For the text-containing cell, return its midpoint in (x, y) coordinate format. 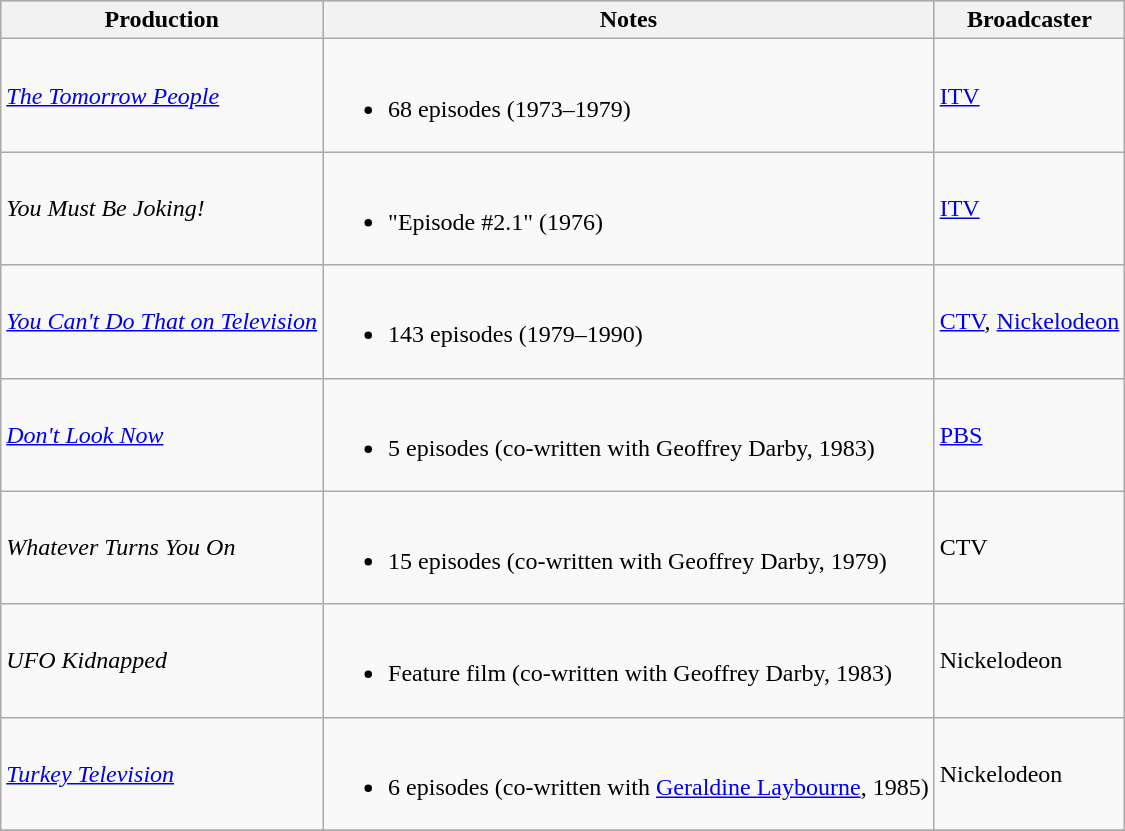
5 episodes (co-written with Geoffrey Darby, 1983) (629, 434)
143 episodes (1979–1990) (629, 322)
Don't Look Now (162, 434)
Notes (629, 20)
PBS (1030, 434)
CTV (1030, 548)
6 episodes (co-written with Geraldine Laybourne, 1985) (629, 774)
CTV, Nickelodeon (1030, 322)
You Can't Do That on Television (162, 322)
The Tomorrow People (162, 96)
UFO Kidnapped (162, 660)
Turkey Television (162, 774)
68 episodes (1973–1979) (629, 96)
Whatever Turns You On (162, 548)
15 episodes (co-written with Geoffrey Darby, 1979) (629, 548)
Broadcaster (1030, 20)
Production (162, 20)
You Must Be Joking! (162, 208)
"Episode #2.1" (1976) (629, 208)
Feature film (co-written with Geoffrey Darby, 1983) (629, 660)
